Find where the given text appears and provide that cell's center as (X, Y) coordinate. 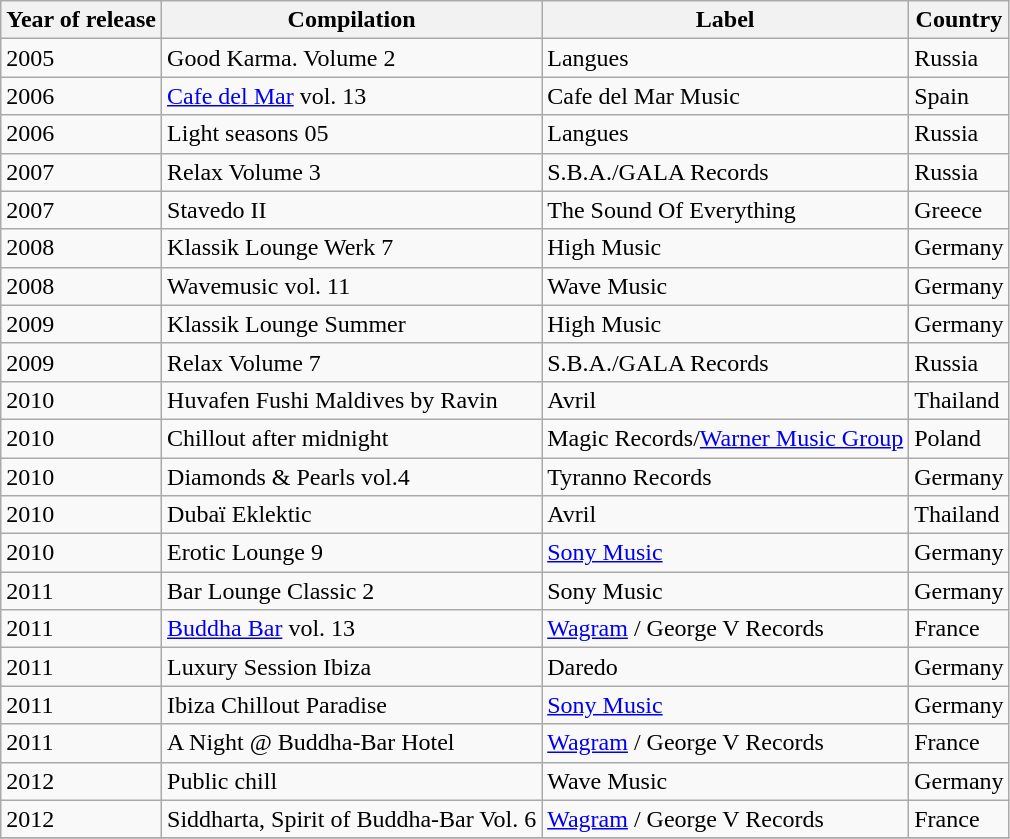
Tyranno Records (726, 477)
Label (726, 20)
A Night @ Buddha-Bar Hotel (352, 743)
Greece (959, 210)
Siddharta, Spirit of Buddha-Bar Vol. 6 (352, 819)
Erotic Lounge 9 (352, 553)
Daredo (726, 667)
Year of release (82, 20)
Cafe del Mar vol. 13 (352, 96)
Dubaï Eklektic (352, 515)
Light seasons 05 (352, 134)
Klassik Lounge Summer (352, 324)
Luxury Session Ibiza (352, 667)
Public chill (352, 781)
Chillout after midnight (352, 438)
Ibiza Chillout Paradise (352, 705)
Relax Volume 3 (352, 172)
Magic Records/Warner Music Group (726, 438)
Poland (959, 438)
Country (959, 20)
Stavedo II (352, 210)
Wavemusic vol. 11 (352, 286)
Buddha Bar vol. 13 (352, 629)
Compilation (352, 20)
Diamonds & Pearls vol.4 (352, 477)
Klassik Lounge Werk 7 (352, 248)
2005 (82, 58)
Relax Volume 7 (352, 362)
Cafe del Mar Music (726, 96)
Huvafen Fushi Maldives by Ravin (352, 400)
The Sound Of Everything (726, 210)
Good Karma. Volume 2 (352, 58)
Spain (959, 96)
Bar Lounge Classic 2 (352, 591)
